Find where the given text appears and provide that cell's center as (x, y) coordinate. 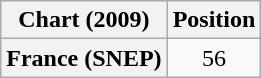
France (SNEP) (84, 58)
Position (214, 20)
56 (214, 58)
Chart (2009) (84, 20)
